From the cell containing the given text, extract its center point as [x, y] coordinate. 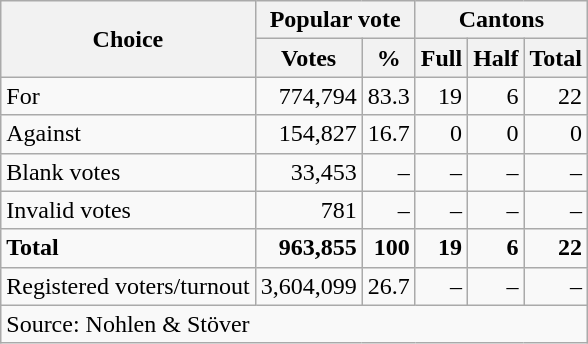
Votes [308, 58]
100 [388, 248]
% [388, 58]
For [128, 96]
Blank votes [128, 172]
Popular vote [335, 20]
33,453 [308, 172]
Registered voters/turnout [128, 286]
963,855 [308, 248]
Source: Nohlen & Stöver [294, 324]
154,827 [308, 134]
Full [441, 58]
Invalid votes [128, 210]
16.7 [388, 134]
Against [128, 134]
83.3 [388, 96]
26.7 [388, 286]
774,794 [308, 96]
Cantons [501, 20]
781 [308, 210]
3,604,099 [308, 286]
Half [496, 58]
Choice [128, 39]
